Identify which cell holds the provided text, then report its (x, y) central coordinate. 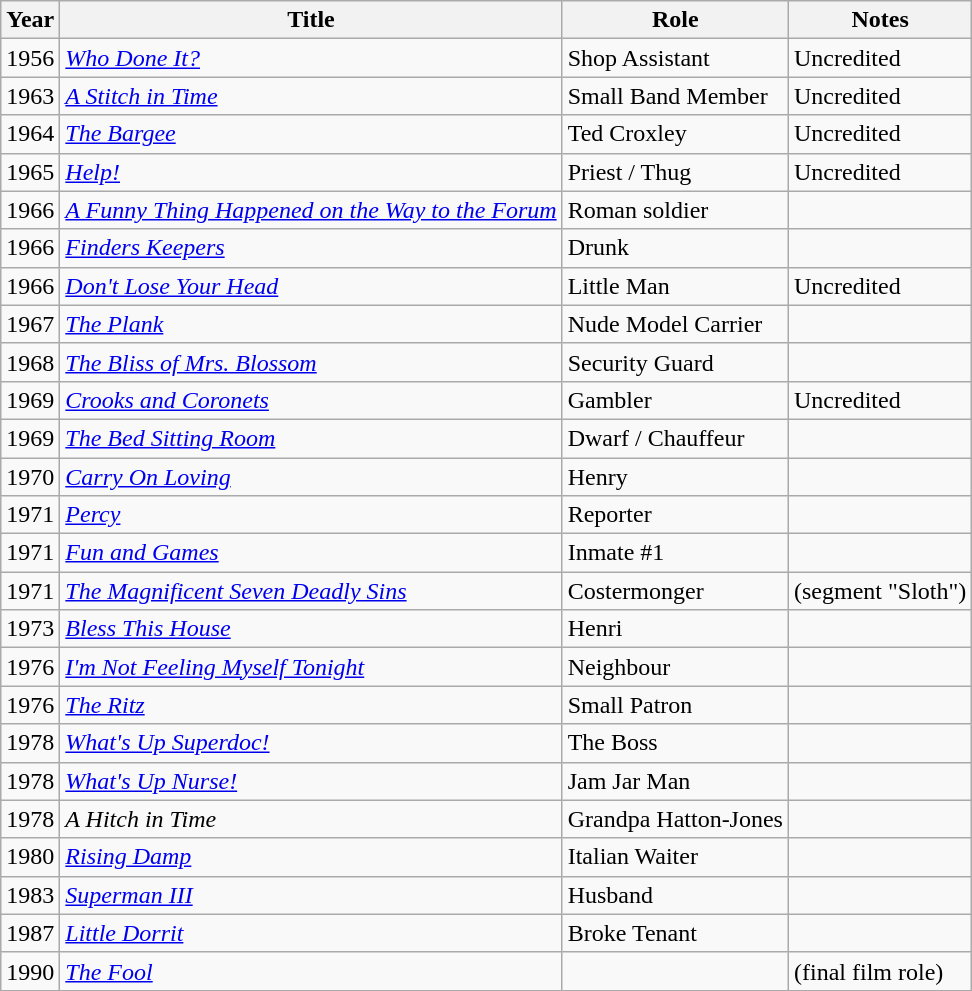
1968 (30, 362)
Nude Model Carrier (675, 324)
Costermonger (675, 591)
1987 (30, 933)
Who Done It? (311, 58)
Drunk (675, 248)
1990 (30, 971)
1973 (30, 629)
1964 (30, 134)
1983 (30, 895)
Little Man (675, 286)
1963 (30, 96)
The Plank (311, 324)
Year (30, 20)
Reporter (675, 515)
I'm Not Feeling Myself Tonight (311, 667)
Inmate #1 (675, 553)
The Magnificent Seven Deadly Sins (311, 591)
A Stitch in Time (311, 96)
Husband (675, 895)
Dwarf / Chauffeur (675, 438)
Jam Jar Man (675, 781)
The Bed Sitting Room (311, 438)
1967 (30, 324)
1970 (30, 477)
Crooks and Coronets (311, 400)
Grandpa Hatton-Jones (675, 819)
Roman soldier (675, 210)
A Funny Thing Happened on the Way to the Forum (311, 210)
(final film role) (880, 971)
Security Guard (675, 362)
Fun and Games (311, 553)
Superman III (311, 895)
Title (311, 20)
The Fool (311, 971)
Henry (675, 477)
What's Up Nurse! (311, 781)
1965 (30, 172)
Small Patron (675, 705)
(segment "Sloth") (880, 591)
Bless This House (311, 629)
The Ritz (311, 705)
Small Band Member (675, 96)
1956 (30, 58)
Rising Damp (311, 857)
Gambler (675, 400)
The Boss (675, 743)
Priest / Thug (675, 172)
Henri (675, 629)
Neighbour (675, 667)
Shop Assistant (675, 58)
Don't Lose Your Head (311, 286)
Italian Waiter (675, 857)
Finders Keepers (311, 248)
Role (675, 20)
Ted Croxley (675, 134)
Carry On Loving (311, 477)
Notes (880, 20)
What's Up Superdoc! (311, 743)
Percy (311, 515)
The Bargee (311, 134)
A Hitch in Time (311, 819)
The Bliss of Mrs. Blossom (311, 362)
1980 (30, 857)
Broke Tenant (675, 933)
Little Dorrit (311, 933)
Help! (311, 172)
